Pinpoint the cell where the given text exists, returning its [X, Y] midpoint coordinate. 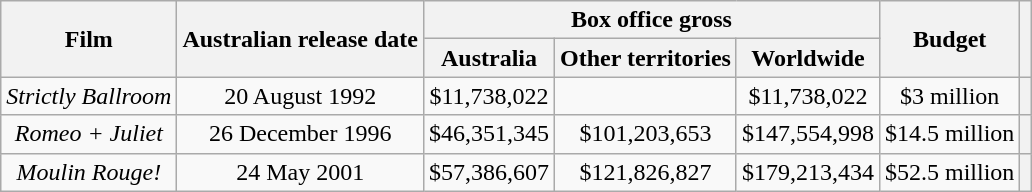
Box office gross [651, 20]
Film [89, 39]
24 May 2001 [300, 172]
Australian release date [300, 39]
$121,826,827 [646, 172]
$3 million [949, 96]
Strictly Ballroom [89, 96]
Other territories [646, 58]
$101,203,653 [646, 134]
26 December 1996 [300, 134]
Romeo + Juliet [89, 134]
$52.5 million [949, 172]
20 August 1992 [300, 96]
$179,213,434 [808, 172]
$147,554,998 [808, 134]
Budget [949, 39]
Moulin Rouge! [89, 172]
Worldwide [808, 58]
$57,386,607 [488, 172]
$46,351,345 [488, 134]
Australia [488, 58]
$14.5 million [949, 134]
